Identify which cell holds the provided text, then report its [x, y] central coordinate. 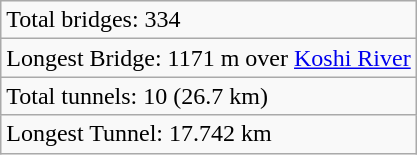
Total bridges: 334 [208, 20]
Longest Tunnel: 17.742 km [208, 134]
Longest Bridge: 1171 m over Koshi River [208, 58]
Total tunnels: 10 (26.7 km) [208, 96]
